Extract the [x, y] coordinate from the center of the cell holding the provided text.  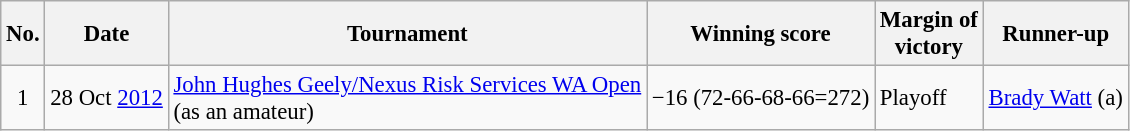
Playoff [930, 98]
Runner-up [1056, 34]
1 [23, 98]
Margin ofvictory [930, 34]
No. [23, 34]
Date [106, 34]
Winning score [761, 34]
John Hughes Geely/Nexus Risk Services WA Open(as an amateur) [407, 98]
−16 (72-66-68-66=272) [761, 98]
28 Oct 2012 [106, 98]
Tournament [407, 34]
Brady Watt (a) [1056, 98]
